Pinpoint the cell where the given text exists, returning its [X, Y] midpoint coordinate. 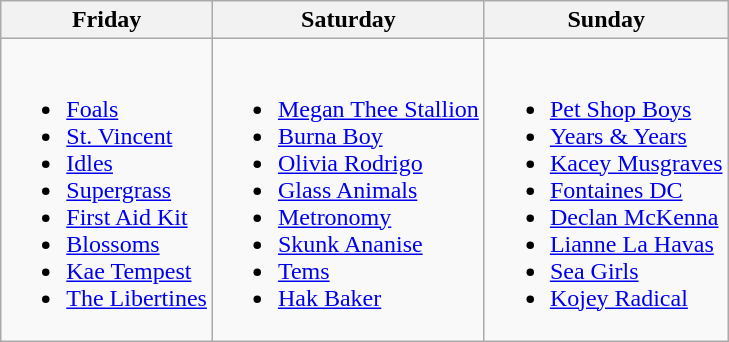
FoalsSt. VincentIdlesSupergrassFirst Aid KitBlossomsKae TempestThe Libertines [107, 190]
Friday [107, 20]
Sunday [606, 20]
Megan Thee StallionBurna BoyOlivia RodrigoGlass AnimalsMetronomySkunk AnaniseTemsHak Baker [348, 190]
Saturday [348, 20]
Pet Shop BoysYears & YearsKacey MusgravesFontaines DCDeclan McKennaLianne La HavasSea GirlsKojey Radical [606, 190]
